Provide the (x, y) coordinate of the cell's center where the given text is located.  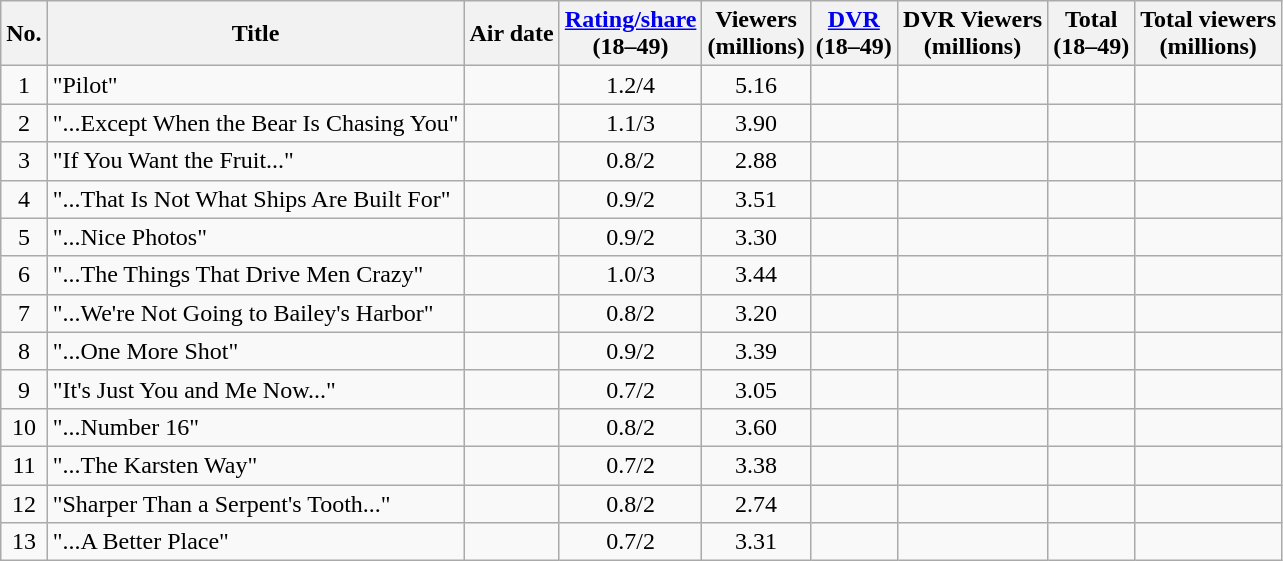
"...One More Shot" (256, 351)
2 (24, 123)
12 (24, 503)
3.51 (756, 199)
DVR Viewers(millions) (972, 34)
5.16 (756, 85)
DVR(18–49) (854, 34)
"...The Things That Drive Men Crazy" (256, 275)
"Sharper Than a Serpent's Tooth..." (256, 503)
2.74 (756, 503)
6 (24, 275)
Rating/share(18–49) (630, 34)
2.88 (756, 161)
Total(18–49) (1092, 34)
"...Nice Photos" (256, 237)
"It's Just You and Me Now..." (256, 389)
4 (24, 199)
3.30 (756, 237)
3.31 (756, 542)
"...We're Not Going to Bailey's Harbor" (256, 313)
10 (24, 427)
3.20 (756, 313)
3.60 (756, 427)
5 (24, 237)
1.0/3 (630, 275)
3.44 (756, 275)
No. (24, 34)
3 (24, 161)
Viewers(millions) (756, 34)
"...The Karsten Way" (256, 465)
7 (24, 313)
"Pilot" (256, 85)
8 (24, 351)
1.2/4 (630, 85)
Total viewers(millions) (1208, 34)
9 (24, 389)
"If You Want the Fruit..." (256, 161)
3.05 (756, 389)
Title (256, 34)
3.39 (756, 351)
3.90 (756, 123)
13 (24, 542)
3.38 (756, 465)
1.1/3 (630, 123)
11 (24, 465)
"...A Better Place" (256, 542)
"...That Is Not What Ships Are Built For" (256, 199)
Air date (512, 34)
"...Number 16" (256, 427)
1 (24, 85)
"...Except When the Bear Is Chasing You" (256, 123)
